Output the (X, Y) coordinate of the center of the cell containing the given text.  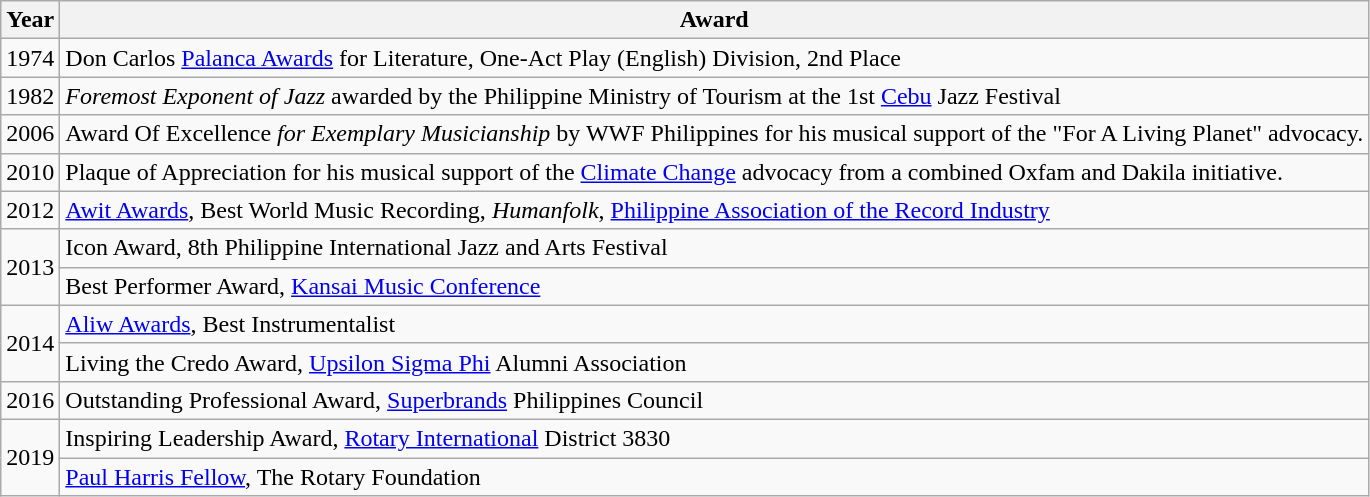
2006 (30, 134)
Plaque of Appreciation for his musical support of the Climate Change advocacy from a combined Oxfam and Dakila initiative. (714, 172)
2019 (30, 457)
Outstanding Professional Award, Superbrands Philippines Council (714, 400)
Foremost Exponent of Jazz awarded by the Philippine Ministry of Tourism at the 1st Cebu Jazz Festival (714, 96)
Paul Harris Fellow, The Rotary Foundation (714, 477)
Aliw Awards, Best Instrumentalist (714, 324)
2013 (30, 267)
1982 (30, 96)
Don Carlos Palanca Awards for Literature, One-Act Play (English) Division, 2nd Place (714, 58)
Best Performer Award, Kansai Music Conference (714, 286)
Year (30, 20)
Award (714, 20)
Icon Award, 8th Philippine International Jazz and Arts Festival (714, 248)
2012 (30, 210)
1974 (30, 58)
2016 (30, 400)
Living the Credo Award, Upsilon Sigma Phi Alumni Association (714, 362)
2010 (30, 172)
Award Of Excellence for Exemplary Musicianship by WWF Philippines for his musical support of the "For A Living Planet" advocacy. (714, 134)
Inspiring Leadership Award, Rotary International District 3830 (714, 438)
Awit Awards, Best World Music Recording, Humanfolk, Philippine Association of the Record Industry (714, 210)
2014 (30, 343)
